Extract the [x, y] coordinate from the center of the cell holding the provided text.  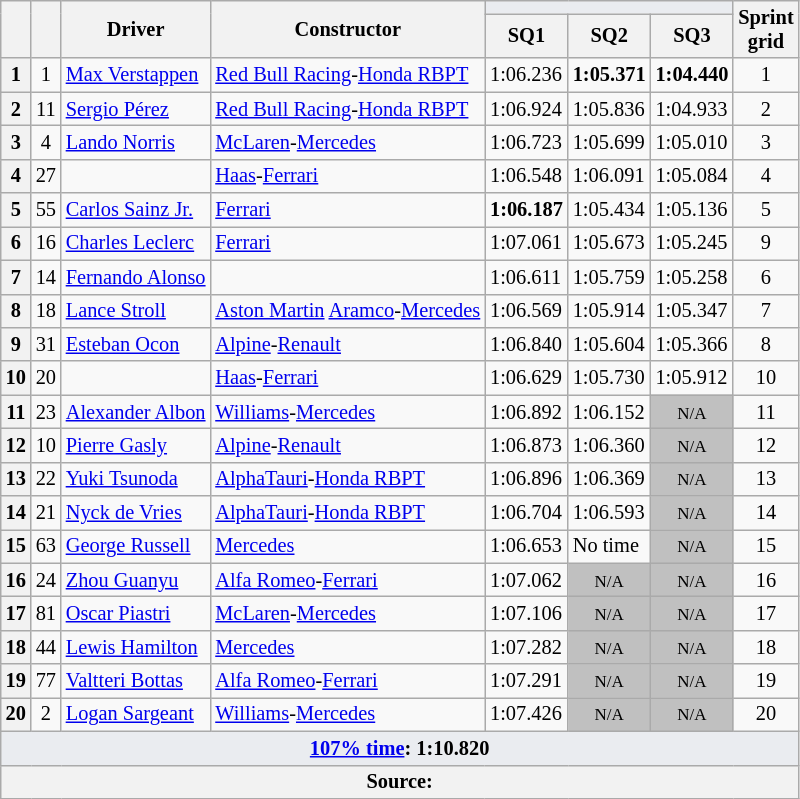
1:05.914 [610, 311]
Oscar Piastri [136, 613]
107% time: 1:10.820 [400, 748]
1:06.187 [526, 210]
1:07.062 [526, 580]
Fernando Alonso [136, 277]
Alexander Albon [136, 412]
1:05.245 [692, 243]
Lando Norris [136, 142]
Pierre Gasly [136, 445]
1:07.426 [526, 714]
SQ1 [526, 36]
1:06.629 [526, 378]
1:05.136 [692, 210]
1:05.366 [692, 344]
1:05.836 [610, 109]
1:06.548 [526, 176]
1:06.653 [526, 546]
21 [46, 513]
1:05.084 [692, 176]
Aston Martin Aramco-Mercedes [348, 311]
1:07.061 [526, 243]
1:05.371 [610, 75]
1:07.291 [526, 681]
22 [46, 479]
81 [46, 613]
1:06.091 [610, 176]
1:05.673 [610, 243]
SQ3 [692, 36]
1:06.569 [526, 311]
No time [610, 546]
44 [46, 647]
1:06.723 [526, 142]
Max Verstappen [136, 75]
1:06.924 [526, 109]
Zhou Guanyu [136, 580]
1:06.840 [526, 344]
24 [46, 580]
1:05.258 [692, 277]
1:05.434 [610, 210]
1:06.892 [526, 412]
77 [46, 681]
Lewis Hamilton [136, 647]
Lance Stroll [136, 311]
Constructor [348, 29]
Nyck de Vries [136, 513]
1:06.896 [526, 479]
Sergio Pérez [136, 109]
Valtteri Bottas [136, 681]
1:06.152 [610, 412]
SQ2 [610, 36]
George Russell [136, 546]
1:06.360 [610, 445]
1:06.611 [526, 277]
55 [46, 210]
1:06.704 [526, 513]
1:06.593 [610, 513]
31 [46, 344]
1:05.699 [610, 142]
1:05.730 [610, 378]
Sprintgrid [766, 29]
1:04.440 [692, 75]
1:05.010 [692, 142]
1:07.282 [526, 647]
1:06.369 [610, 479]
63 [46, 546]
1:05.604 [610, 344]
Charles Leclerc [136, 243]
Yuki Tsunoda [136, 479]
27 [46, 176]
Source: [400, 782]
1:07.106 [526, 613]
1:05.347 [692, 311]
1:05.759 [610, 277]
Logan Sargeant [136, 714]
Carlos Sainz Jr. [136, 210]
23 [46, 412]
Esteban Ocon [136, 344]
1:04.933 [692, 109]
1:06.236 [526, 75]
Driver [136, 29]
1:06.873 [526, 445]
1:05.912 [692, 378]
